Pinpoint the cell where the given text exists, returning its (X, Y) midpoint coordinate. 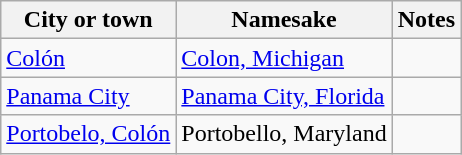
City or town (88, 20)
Colon, Michigan (284, 58)
Portobello, Maryland (284, 134)
Namesake (284, 20)
Notes (426, 20)
Panama City, Florida (284, 96)
Portobelo, Colón (88, 134)
Colón (88, 58)
Panama City (88, 96)
